Capture the cell that displays the provided text and extract its [x, y] central coordinate. 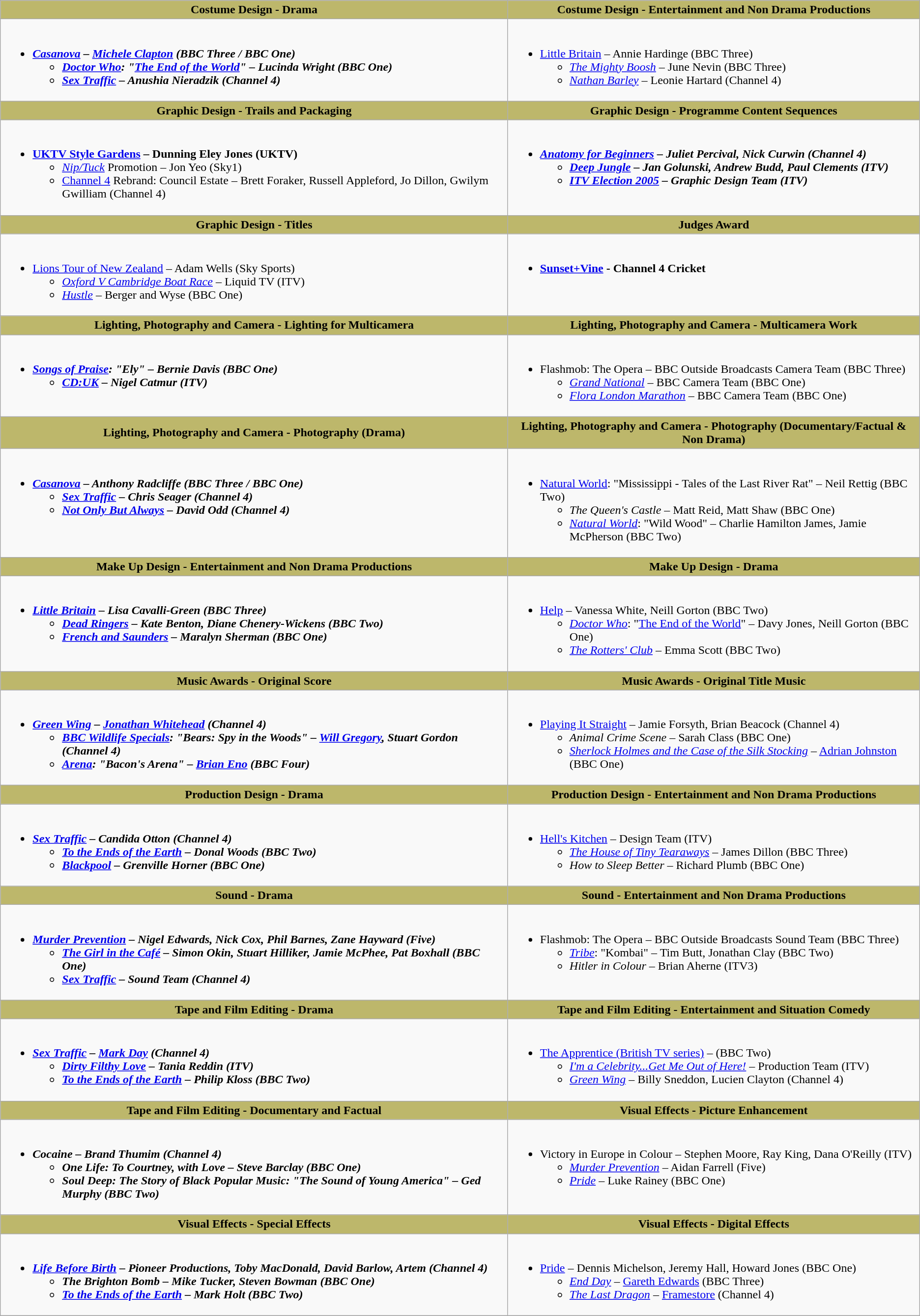
Tape and Film Editing - Entertainment and Situation Comedy [714, 1009]
Casanova – Anthony Radcliffe (BBC Three / BBC One)Sex Traffic – Chris Seager (Channel 4)Not Only But Always – David Odd (Channel 4) [255, 503]
Make Up Design - Entertainment and Non Drama Productions [255, 566]
Tape and Film Editing - Documentary and Factual [255, 1110]
Graphic Design - Trails and Packaging [255, 111]
Judges Award [714, 224]
Little Britain – Annie Hardinge (BBC Three)The Mighty Boosh – June Nevin (BBC Three)Nathan Barley – Leonie Hartard (Channel 4) [714, 60]
Lighting, Photography and Camera - Lighting for Multicamera [255, 325]
Hell's Kitchen – Design Team (ITV)The House of Tiny Tearaways – James Dillon (BBC Three)How to Sleep Better – Richard Plumb (BBC One) [714, 845]
Visual Effects - Digital Effects [714, 1224]
Visual Effects - Picture Enhancement [714, 1110]
Sunset+Vine - Channel 4 Cricket [714, 275]
Victory in Europe in Colour – Stephen Moore, Ray King, Dana O'Reilly (ITV)Murder Prevention – Aidan Farrell (Five)Pride – Luke Rainey (BBC One) [714, 1167]
Graphic Design - Programme Content Sequences [714, 111]
Pride – Dennis Michelson, Jeremy Hall, Howard Jones (BBC One)End Day – Gareth Edwards (BBC Three)The Last Dragon – Framestore (Channel 4) [714, 1274]
Costume Design - Entertainment and Non Drama Productions [714, 10]
Visual Effects - Special Effects [255, 1224]
Lighting, Photography and Camera - Photography (Drama) [255, 432]
Sound - Entertainment and Non Drama Productions [714, 896]
Graphic Design - Titles [255, 224]
Sex Traffic – Candida Otton (Channel 4)To the Ends of the Earth – Donal Woods (BBC Two)Blackpool – Grenville Horner (BBC One) [255, 845]
Tape and Film Editing - Drama [255, 1009]
Lighting, Photography and Camera - Multicamera Work [714, 325]
Music Awards - Original Score [255, 680]
Lighting, Photography and Camera - Photography (Documentary/Factual & Non Drama) [714, 432]
Music Awards - Original Title Music [714, 680]
Sex Traffic – Mark Day (Channel 4)Dirty Filthy Love – Tania Reddin (ITV)To the Ends of the Earth – Philip Kloss (BBC Two) [255, 1060]
Lions Tour of New Zealand – Adam Wells (Sky Sports)Oxford V Cambridge Boat Race – Liquid TV (ITV)Hustle – Berger and Wyse (BBC One) [255, 275]
Costume Design - Drama [255, 10]
Production Design - Drama [255, 795]
Sound - Drama [255, 896]
Production Design - Entertainment and Non Drama Productions [714, 795]
Songs of Praise: "Ely" – Bernie Davis (BBC One)CD:UK – Nigel Catmur (ITV) [255, 375]
Make Up Design - Drama [714, 566]
